Provide the (X, Y) coordinate of the cell's center where the given text is located.  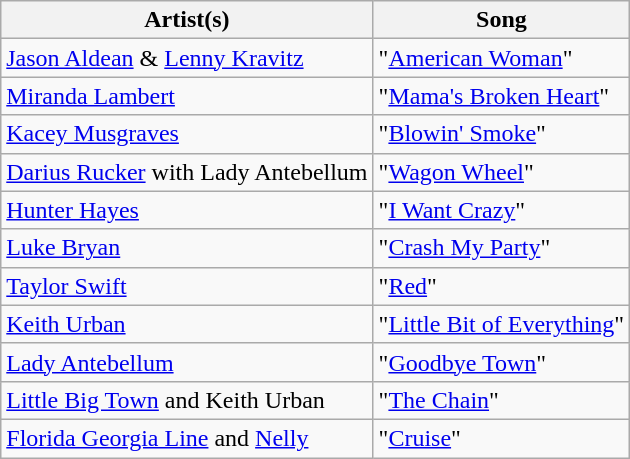
Lady Antebellum (187, 362)
Keith Urban (187, 324)
Jason Aldean & Lenny Kravitz (187, 58)
Taylor Swift (187, 286)
Darius Rucker with Lady Antebellum (187, 172)
"Mama's Broken Heart" (502, 96)
Little Big Town and Keith Urban (187, 400)
Miranda Lambert (187, 96)
"Little Bit of Everything" (502, 324)
"The Chain" (502, 400)
Artist(s) (187, 20)
Hunter Hayes (187, 210)
"Blowin' Smoke" (502, 134)
Luke Bryan (187, 248)
Song (502, 20)
"I Want Crazy" (502, 210)
"Cruise" (502, 438)
Kacey Musgraves (187, 134)
"Red" (502, 286)
"Crash My Party" (502, 248)
"Goodbye Town" (502, 362)
"Wagon Wheel" (502, 172)
"American Woman" (502, 58)
Florida Georgia Line and Nelly (187, 438)
